Pinpoint the cell where the given text exists, returning its [X, Y] midpoint coordinate. 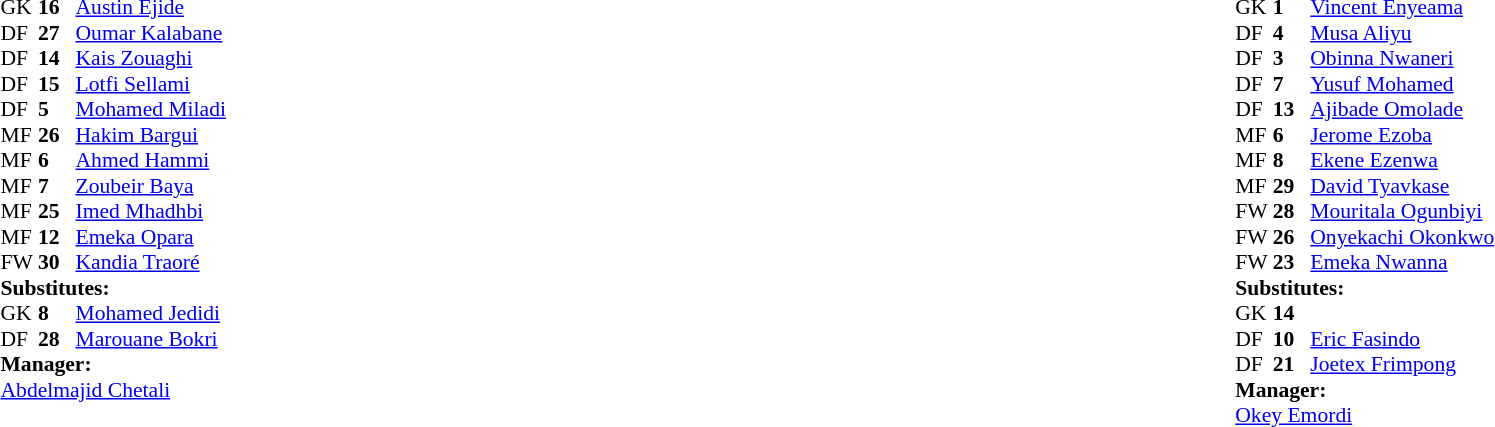
Jerome Ezoba [1402, 135]
23 [1292, 263]
29 [1292, 186]
Imed Mhadhbi [151, 211]
Obinna Nwaneri [1402, 59]
Kandia Traoré [151, 263]
27 [57, 33]
Zoubeir Baya [151, 186]
Mohamed Miladi [151, 109]
Mohamed Jedidi [151, 313]
12 [57, 237]
5 [57, 109]
Oumar Kalabane [151, 33]
Eric Fasindo [1402, 339]
30 [57, 263]
Onyekachi Okonkwo [1402, 237]
Joetex Frimpong [1402, 365]
3 [1292, 59]
Kais Zouaghi [151, 59]
Mouritala Ogunbiyi [1402, 211]
Lotfi Sellami [151, 84]
10 [1292, 339]
21 [1292, 365]
Ahmed Hammi [151, 161]
Ajibade Omolade [1402, 109]
Marouane Bokri [151, 339]
Hakim Bargui [151, 135]
David Tyavkase [1402, 186]
25 [57, 211]
Emeka Opara [151, 237]
13 [1292, 109]
4 [1292, 33]
Ekene Ezenwa [1402, 161]
Musa Aliyu [1402, 33]
15 [57, 84]
Yusuf Mohamed [1402, 84]
Emeka Nwanna [1402, 263]
Abdelmajid Chetali [112, 390]
